Pinpoint the cell where the given text exists, returning its [X, Y] midpoint coordinate. 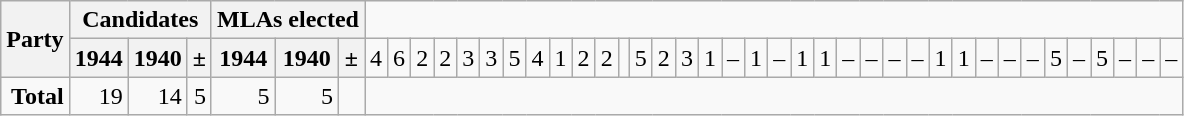
6 [400, 58]
MLAs elected [288, 20]
14 [158, 96]
19 [98, 96]
Party [35, 39]
Total [35, 96]
Candidates [140, 20]
